Identify which cell holds the provided text, then report its (X, Y) central coordinate. 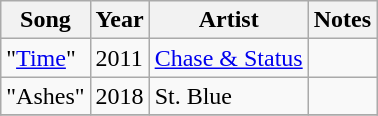
Notes (342, 20)
Year (120, 20)
2011 (120, 58)
St. Blue (228, 96)
Chase & Status (228, 58)
"Ashes" (46, 96)
Artist (228, 20)
2018 (120, 96)
"Time" (46, 58)
Song (46, 20)
